Pinpoint the cell where the given text exists, returning its (X, Y) midpoint coordinate. 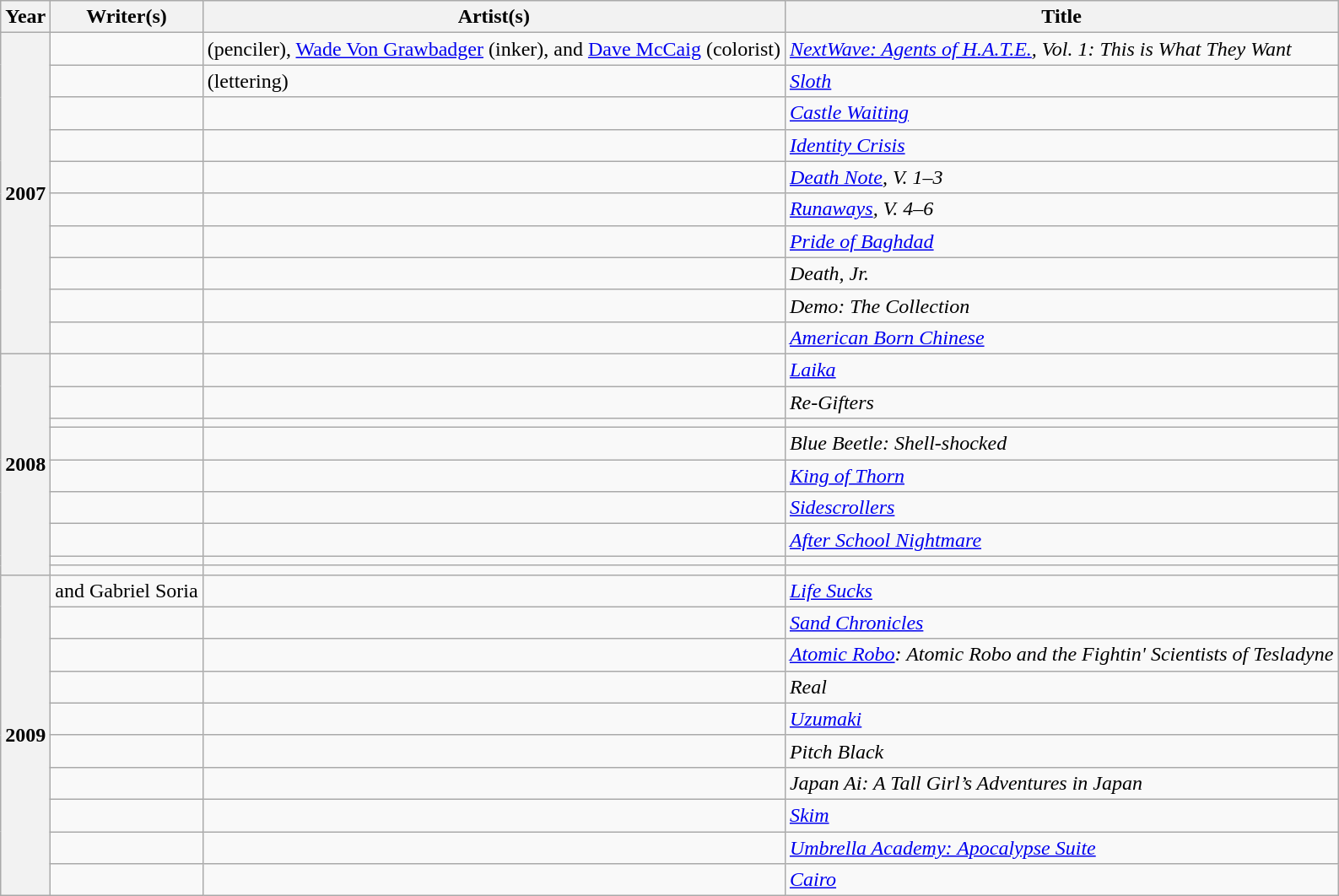
and Gabriel Soria (127, 591)
Death, Jr. (1061, 273)
Sidescrollers (1061, 508)
Year (25, 17)
(penciler), Wade Von Grawbadger (inker), and Dave McCaig (colorist) (494, 49)
(lettering) (494, 81)
Atomic Robo: Atomic Robo and the Fightin' Scientists of Tesladyne (1061, 655)
After School Nightmare (1061, 540)
Pitch Black (1061, 751)
2007 (25, 194)
Life Sucks (1061, 591)
King of Thorn (1061, 476)
Writer(s) (127, 17)
NextWave: Agents of H.A.T.E., Vol. 1: This is What They Want (1061, 49)
Blue Beetle: Shell-shocked (1061, 444)
2008 (25, 464)
Re-Gifters (1061, 402)
Cairo (1061, 880)
Death Note, V. 1–3 (1061, 177)
Sand Chronicles (1061, 623)
Laika (1061, 370)
Identity Crisis (1061, 145)
Castle Waiting (1061, 113)
Skim (1061, 815)
Japan Ai: A Tall Girl’s Adventures in Japan (1061, 783)
Demo: The Collection (1061, 305)
2009 (25, 736)
Runaways, V. 4–6 (1061, 209)
Real (1061, 687)
Title (1061, 17)
Umbrella Academy: Apocalypse Suite (1061, 848)
Sloth (1061, 81)
Pride of Baghdad (1061, 241)
Uzumaki (1061, 719)
Artist(s) (494, 17)
American Born Chinese (1061, 337)
